Find where the given text appears and provide that cell's center as (x, y) coordinate. 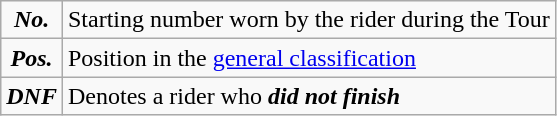
Pos. (32, 58)
No. (32, 20)
Starting number worn by the rider during the Tour (308, 20)
Position in the general classification (308, 58)
DNF (32, 96)
Denotes a rider who did not finish (308, 96)
